Return (X, Y) of the center of cell containing provided text 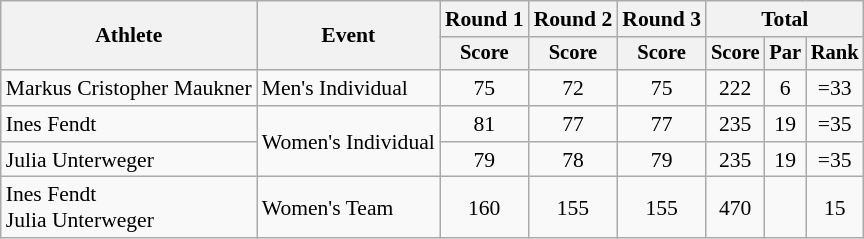
Total (785, 19)
Women's Team (348, 208)
=33 (835, 88)
Julia Unterweger (129, 160)
Event (348, 36)
6 (785, 88)
470 (735, 208)
Ines Fendt (129, 124)
Ines FendtJulia Unterweger (129, 208)
Par (785, 54)
Round 1 (484, 19)
78 (574, 160)
Round 3 (662, 19)
160 (484, 208)
Women's Individual (348, 142)
Athlete (129, 36)
15 (835, 208)
81 (484, 124)
Rank (835, 54)
Markus Cristopher Maukner (129, 88)
Round 2 (574, 19)
Men's Individual (348, 88)
72 (574, 88)
222 (735, 88)
